Find where the given text appears and provide that cell's center as [x, y] coordinate. 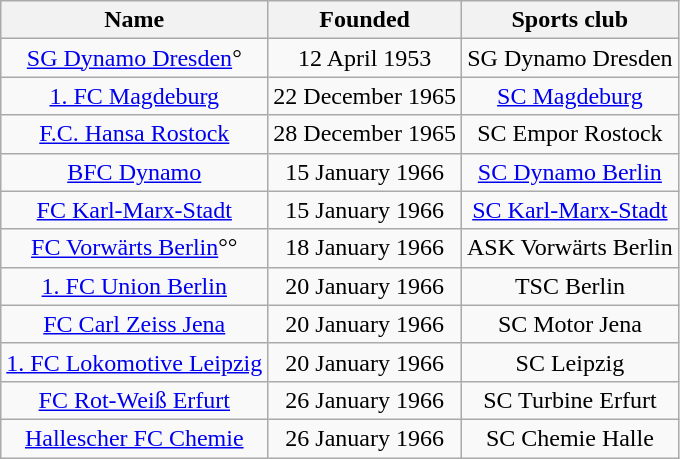
FC Rot-Weiß Erfurt [134, 400]
SC Turbine Erfurt [570, 400]
28 December 1965 [365, 134]
18 January 1966 [365, 248]
Hallescher FC Chemie [134, 438]
1. FC Union Berlin [134, 286]
SC Magdeburg [570, 96]
SG Dynamo Dresden° [134, 58]
BFC Dynamo [134, 172]
ASK Vorwärts Berlin [570, 248]
SC Karl-Marx-Stadt [570, 210]
Founded [365, 20]
FC Karl-Marx-Stadt [134, 210]
Sports club [570, 20]
SC Leipzig [570, 362]
SC Motor Jena [570, 324]
12 April 1953 [365, 58]
SC Dynamo Berlin [570, 172]
FC Carl Zeiss Jena [134, 324]
Name [134, 20]
1. FC Lokomotive Leipzig [134, 362]
22 December 1965 [365, 96]
1. FC Magdeburg [134, 96]
SG Dynamo Dresden [570, 58]
SC Empor Rostock [570, 134]
FC Vorwärts Berlin°° [134, 248]
TSC Berlin [570, 286]
SC Chemie Halle [570, 438]
F.C. Hansa Rostock [134, 134]
